For the text-containing cell, return its midpoint in [X, Y] coordinate format. 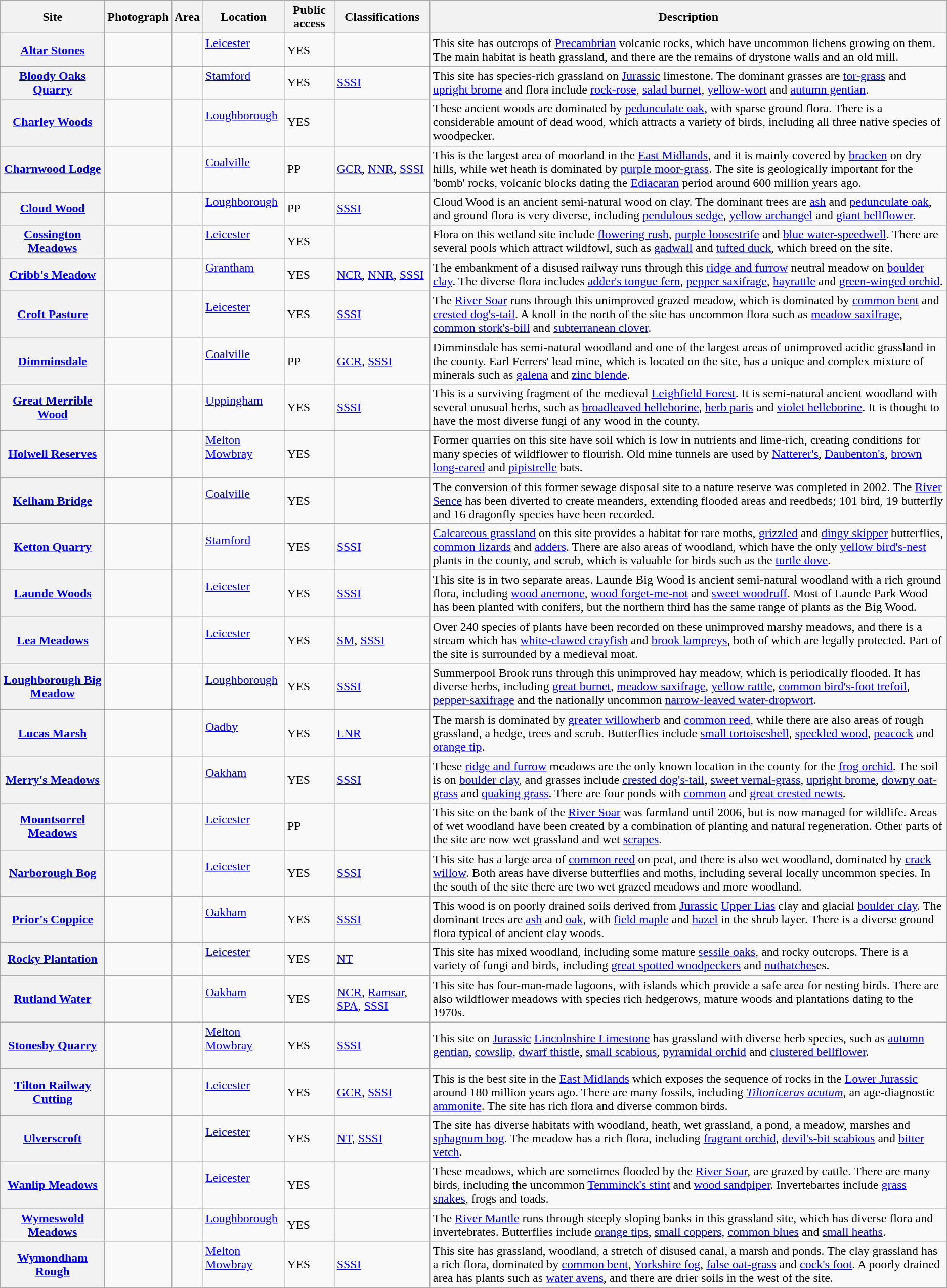
NCR, NNR, SSSI [382, 274]
Wymondham Rough [53, 1265]
Rocky Plantation [53, 959]
Prior's Coppice [53, 919]
Ulverscroft [53, 1138]
Site [53, 17]
Area [187, 17]
Charley Woods [53, 122]
Cossington Meadows [53, 242]
Lea Meadows [53, 640]
Launde Woods [53, 594]
Oadby [243, 733]
Holwell Reserves [53, 454]
Grantham [243, 274]
SM, SSSI [382, 640]
Croft Pasture [53, 314]
Cloud Wood [53, 208]
NT, SSSI [382, 1138]
Merry's Meadows [53, 780]
Narborough Bog [53, 873]
Lucas Marsh [53, 733]
Wanlip Meadows [53, 1185]
Public access [309, 17]
LNR [382, 733]
Stonesby Quarry [53, 1045]
Description [688, 17]
Uppingham [243, 407]
Charnwood Lodge [53, 169]
Kelham Bridge [53, 501]
Rutland Water [53, 999]
Cribb's Meadow [53, 274]
Classifications [382, 17]
Ketton Quarry [53, 547]
Dimminsdale [53, 361]
Bloody Oaks Quarry [53, 83]
Great Merrible Wood [53, 407]
Tilton Railway Cutting [53, 1092]
GCR, NNR, SSSI [382, 169]
Photograph [138, 17]
Wymeswold Meadows [53, 1225]
Altar Stones [53, 50]
Location [243, 17]
NT [382, 959]
Loughborough Big Meadow [53, 687]
NCR, Ramsar, SPA, SSSI [382, 999]
Mountsorrel Meadows [53, 826]
